Search for the cell housing the specified text and yield its (X, Y) center coordinate. 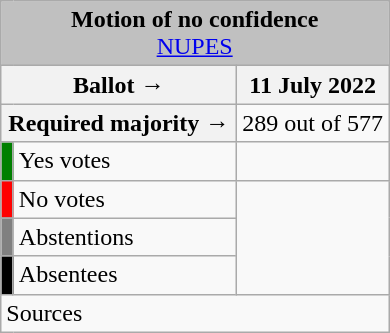
Ballot → (119, 85)
289 out of 577 (313, 123)
Yes votes (125, 161)
11 July 2022 (313, 85)
No votes (125, 199)
Sources (195, 313)
Motion of no confidence NUPES (195, 34)
Absentees (125, 275)
Abstentions (125, 237)
Required majority → (119, 123)
